Extract the (X, Y) coordinate from the center of the cell holding the provided text.  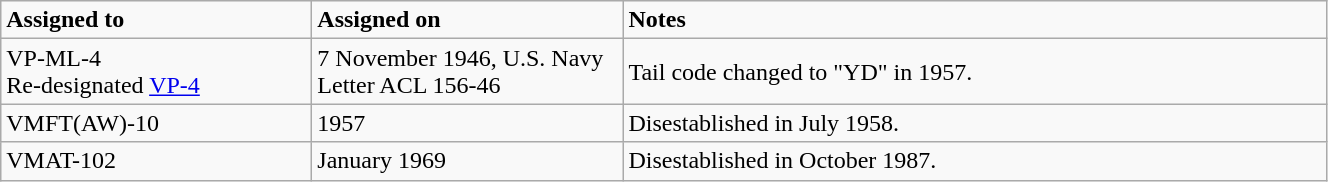
Disestablished in October 1987. (975, 161)
Disestablished in July 1958. (975, 123)
1957 (468, 123)
January 1969 (468, 161)
7 November 1946, U.S. Navy Letter ACL 156-46 (468, 72)
VMFT(AW)-10 (156, 123)
Assigned to (156, 20)
VP-ML-4Re-designated VP-4 (156, 72)
VMAT-102 (156, 161)
Assigned on (468, 20)
Notes (975, 20)
Tail code changed to "YD" in 1957. (975, 72)
